Detect which cell encompasses the target text, then output its (X, Y) center coordinate. 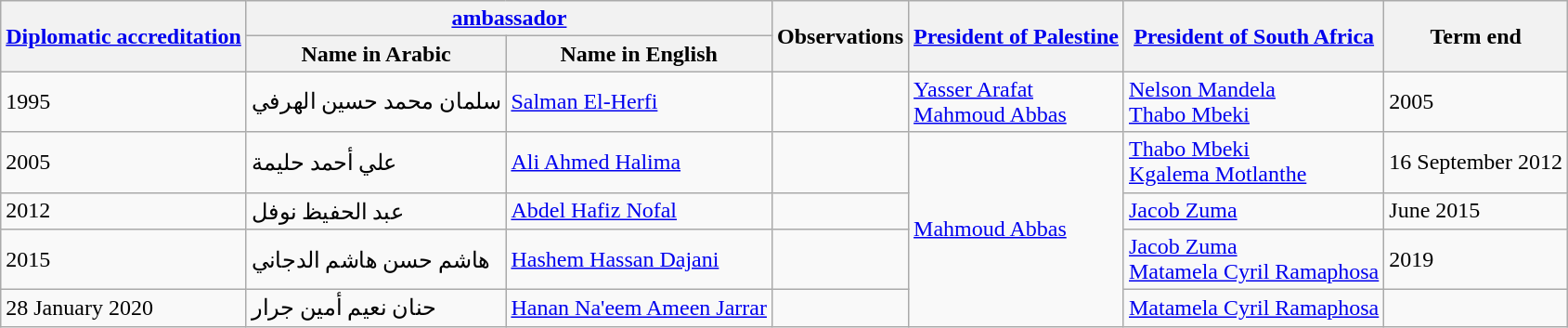
عبد الحفيظ نوفل (376, 211)
Hashem Hassan Dajani (639, 260)
Nelson MandelaThabo Mbeki (1253, 102)
Jacob Zuma (1253, 211)
President of South Africa (1253, 36)
2019 (1476, 260)
Mahmoud Abbas (1017, 229)
28 January 2020 (124, 308)
Observations (839, 36)
Salman El-Herfi (639, 102)
علي أحمد حليمة (376, 162)
Abdel Hafiz Nofal (639, 211)
حنان نعيم أمين جرار (376, 308)
2015 (124, 260)
Matamela Cyril Ramaphosa (1253, 308)
June 2015 (1476, 211)
Name in English (639, 54)
Jacob ZumaMatamela Cyril Ramaphosa (1253, 260)
1995 (124, 102)
Term end (1476, 36)
Name in Arabic (376, 54)
Yasser ArafatMahmoud Abbas (1017, 102)
16 September 2012 (1476, 162)
سلمان محمد حسين الهرفي (376, 102)
2012 (124, 211)
President of Palestine (1017, 36)
Diplomatic accreditation (124, 36)
Ali Ahmed Halima (639, 162)
Thabo MbekiKgalema Motlanthe (1253, 162)
ambassador (509, 19)
Hanan Na'eem Ameen Jarrar (639, 308)
هاشم حسن هاشم الدجاني (376, 260)
